Extract the (x, y) coordinate from the center of the cell holding the provided text.  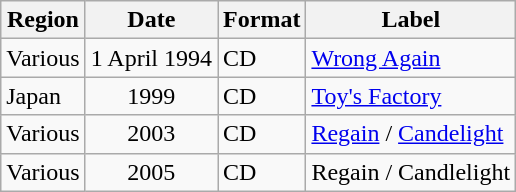
2005 (151, 172)
Label (411, 20)
Regain / Candlelight (411, 172)
Japan (43, 96)
2003 (151, 134)
1 April 1994 (151, 58)
Region (43, 20)
Toy's Factory (411, 96)
Regain / Candelight (411, 134)
1999 (151, 96)
Format (262, 20)
Wrong Again (411, 58)
Date (151, 20)
